For the text-containing cell, return its midpoint in (x, y) coordinate format. 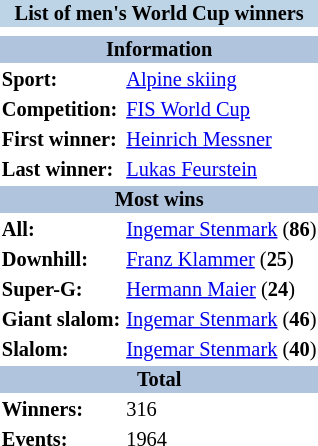
Slalom: (60, 350)
Ingemar Stenmark (46) (222, 320)
Franz Klammer (25) (222, 260)
Lukas Feurstein (222, 170)
Last winner: (60, 170)
Most wins (159, 200)
Sport: (60, 80)
Hermann Maier (24) (222, 290)
Alpine skiing (222, 80)
First winner: (60, 140)
Competition: (60, 110)
Information (159, 50)
Heinrich Messner (222, 140)
Winners: (60, 410)
Downhill: (60, 260)
Total (159, 380)
Giant slalom: (60, 320)
316 (222, 410)
Super-G: (60, 290)
FIS World Cup (222, 110)
All: (60, 230)
Ingemar Stenmark (40) (222, 350)
List of men's World Cup winners (159, 14)
Ingemar Stenmark (86) (222, 230)
